Output the [x, y] coordinate of the center of the cell containing the given text.  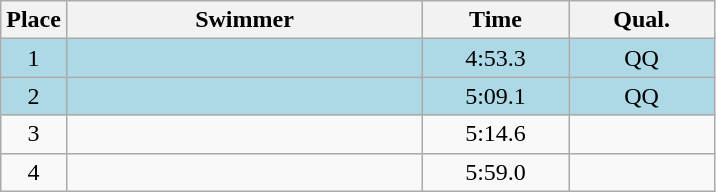
5:14.6 [496, 134]
3 [34, 134]
Place [34, 20]
Qual. [642, 20]
Time [496, 20]
2 [34, 96]
Swimmer [244, 20]
5:09.1 [496, 96]
1 [34, 58]
4:53.3 [496, 58]
5:59.0 [496, 172]
4 [34, 172]
